Scan for the cell matching the given text and deliver its [x, y] coordinate at center. 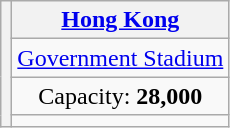
Hong Kong [120, 20]
Capacity: 28,000 [120, 96]
Government Stadium [120, 58]
